Scan for the cell matching the given text and deliver its (X, Y) coordinate at center. 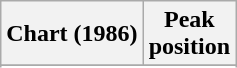
Chart (1986) (72, 34)
Peakposition (189, 34)
